Search for the cell housing the specified text and yield its [x, y] center coordinate. 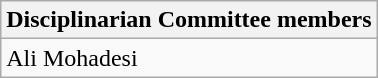
Ali Mohadesi [189, 58]
Disciplinarian Committee members [189, 20]
